Search for the cell housing the specified text and yield its [X, Y] center coordinate. 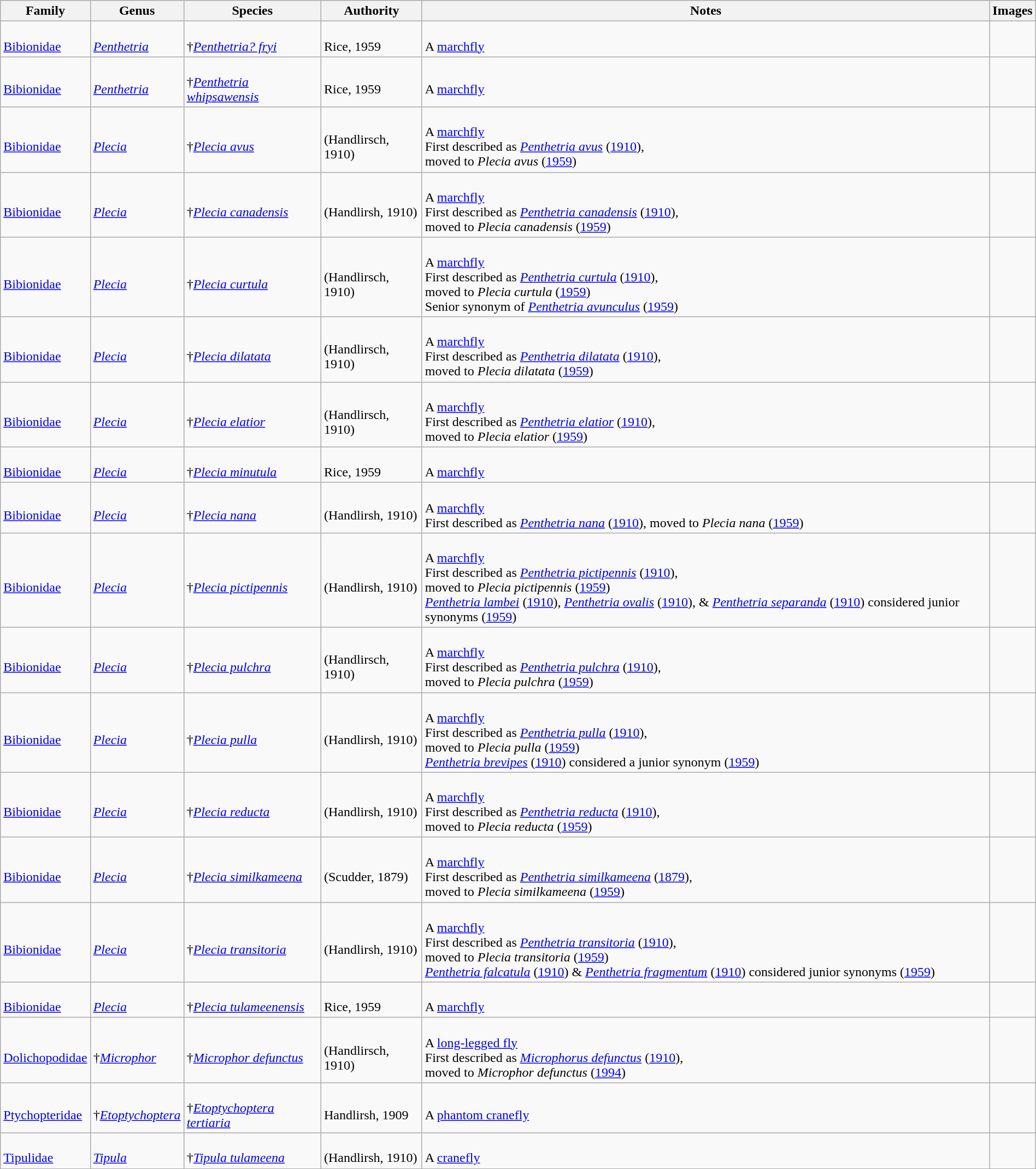
Images [1013, 11]
†Plecia minutula [252, 464]
†Plecia dilatata [252, 350]
†Plecia curtula [252, 277]
A marchfly First described as Penthetria pulchra (1910), moved to Plecia pulchra (1959) [706, 660]
A marchflyFirst described as Penthetria avus (1910), moved to Plecia avus (1959) [706, 140]
A marchfly First described as Penthetria elatior (1910), moved to Plecia elatior (1959) [706, 414]
Tipula [137, 1150]
A marchfly First described as Penthetria nana (1910), moved to Plecia nana (1959) [706, 507]
A phantom cranefly [706, 1108]
Genus [137, 11]
†Tipula tulameena [252, 1150]
Handlirsh, 1909 [372, 1108]
Ptychopteridae [45, 1108]
†Plecia canadensis [252, 204]
Notes [706, 11]
A marchfly First described as Penthetria pulla (1910), moved to Plecia pulla (1959)Penthetria brevipes (1910) considered a junior synonym (1959) [706, 733]
†Plecia pictipennis [252, 580]
†Plecia pulla [252, 733]
†Plecia tulameenensis [252, 1000]
†Plecia similkameena [252, 870]
†Penthetria whipsawensis [252, 82]
†Etoptychoptera [137, 1108]
Species [252, 11]
A marchfly First described as Penthetria reducta (1910), moved to Plecia reducta (1959) [706, 805]
Dolichopodidae [45, 1050]
†Plecia pulchra [252, 660]
Tipulidae [45, 1150]
A marchfly First described as Penthetria canadensis (1910), moved to Plecia canadensis (1959) [706, 204]
†Etoptychoptera tertiaria [252, 1108]
A marchfly First described as Penthetria curtula (1910), moved to Plecia curtula (1959) Senior synonym of Penthetria avunculus (1959) [706, 277]
†Plecia avus [252, 140]
†Microphor defunctus [252, 1050]
†Plecia transitoria [252, 942]
A cranefly [706, 1150]
†Microphor [137, 1050]
A marchfly First described as Penthetria dilatata (1910), moved to Plecia dilatata (1959) [706, 350]
A marchfly First described as Penthetria similkameena (1879), moved to Plecia similkameena (1959) [706, 870]
Family [45, 11]
†Plecia elatior [252, 414]
†Plecia reducta [252, 805]
Authority [372, 11]
A long-legged flyFirst described as Microphorus defunctus (1910), moved to Microphor defunctus (1994) [706, 1050]
(Scudder, 1879) [372, 870]
†Penthetria? fryi [252, 39]
†Plecia nana [252, 507]
